Output the [X, Y] coordinate of the center of the cell containing the given text.  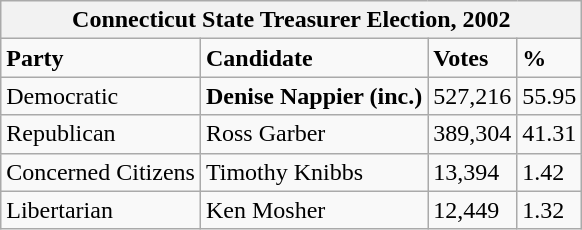
389,304 [472, 134]
Democratic [101, 96]
Denise Nappier (inc.) [314, 96]
Concerned Citizens [101, 172]
Republican [101, 134]
Ken Mosher [314, 210]
41.31 [550, 134]
% [550, 58]
13,394 [472, 172]
55.95 [550, 96]
Party [101, 58]
12,449 [472, 210]
527,216 [472, 96]
1.42 [550, 172]
Timothy Knibbs [314, 172]
Ross Garber [314, 134]
1.32 [550, 210]
Libertarian [101, 210]
Votes [472, 58]
Candidate [314, 58]
Connecticut State Treasurer Election, 2002 [292, 20]
